Search for the cell housing the specified text and yield its (X, Y) center coordinate. 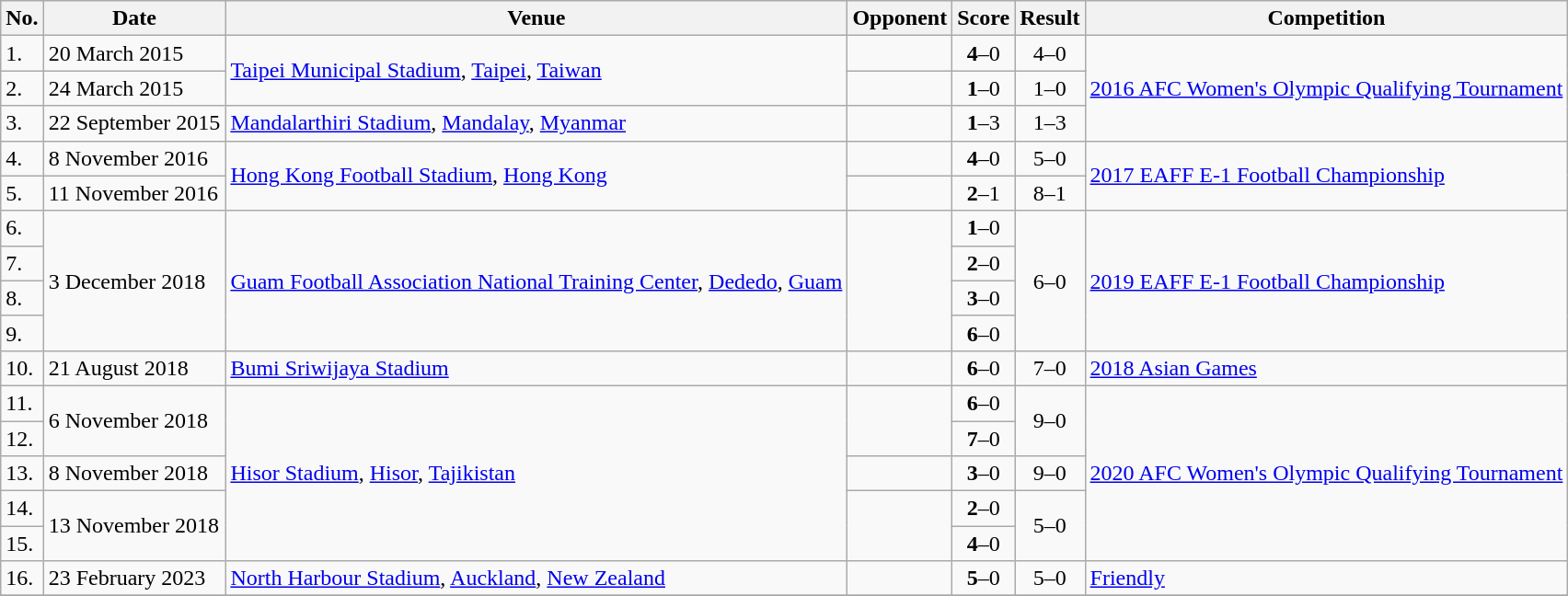
Mandalarthiri Stadium, Mandalay, Myanmar (536, 123)
2019 EAFF E-1 Football Championship (1327, 281)
2. (22, 88)
20 March 2015 (134, 53)
14. (22, 509)
Taipei Municipal Stadium, Taipei, Taiwan (536, 71)
4. (22, 158)
North Harbour Stadium, Auckland, New Zealand (536, 579)
10. (22, 368)
2018 Asian Games (1327, 368)
13 November 2018 (134, 526)
3. (22, 123)
Result (1050, 18)
Friendly (1327, 579)
5. (22, 193)
8. (22, 298)
2017 EAFF E-1 Football Championship (1327, 176)
3 December 2018 (134, 281)
Hong Kong Football Stadium, Hong Kong (536, 176)
8 November 2016 (134, 158)
12. (22, 439)
24 March 2015 (134, 88)
13. (22, 474)
16. (22, 579)
2020 AFC Women's Olympic Qualifying Tournament (1327, 473)
23 February 2023 (134, 579)
21 August 2018 (134, 368)
Bumi Sriwijaya Stadium (536, 368)
8–1 (1050, 193)
Competition (1327, 18)
Venue (536, 18)
2016 AFC Women's Olympic Qualifying Tournament (1327, 88)
11 November 2016 (134, 193)
6 November 2018 (134, 420)
Date (134, 18)
6. (22, 228)
11. (22, 403)
7. (22, 263)
Opponent (900, 18)
No. (22, 18)
1. (22, 53)
Guam Football Association National Training Center, Dededo, Guam (536, 281)
Hisor Stadium, Hisor, Tajikistan (536, 473)
2–1 (984, 193)
Score (984, 18)
22 September 2015 (134, 123)
15. (22, 544)
8 November 2018 (134, 474)
9. (22, 333)
